Return [x, y] of the center of cell containing provided text 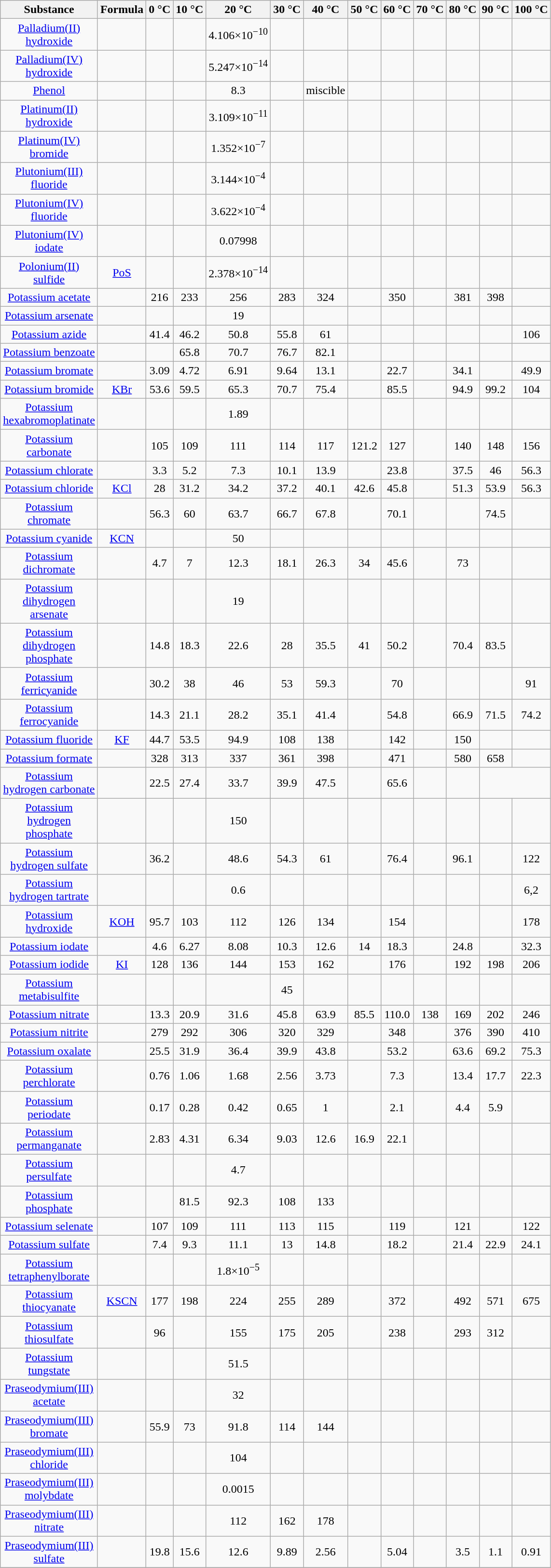
Potassium thiocyanate [49, 1301]
292 [190, 1033]
119 [397, 1227]
1.06 [190, 1076]
9.03 [287, 1138]
50.8 [238, 334]
3.73 [326, 1076]
580 [463, 758]
154 [397, 921]
20.9 [190, 1014]
14 [364, 946]
Potassium permanganate [49, 1138]
224 [238, 1301]
65.3 [238, 389]
Potassium carbonate [49, 446]
Potassium dihydrogen arsenate [49, 601]
6.91 [238, 371]
76.4 [397, 859]
Potassium chloride [49, 489]
50 °C [364, 10]
54.8 [397, 715]
Formula [122, 10]
110.0 [397, 1014]
40.1 [326, 489]
293 [463, 1332]
Potassium chromate [49, 513]
45.6 [397, 563]
30 °C [287, 10]
0.0015 [238, 1489]
Potassium hydrogen phosphate [49, 821]
361 [287, 758]
18.2 [397, 1245]
127 [397, 446]
Potassium nitrate [49, 1014]
10 °C [190, 10]
28.2 [238, 715]
21.4 [463, 1245]
32.3 [531, 946]
KSCN [122, 1301]
Platinum(IV) bromide [49, 147]
0.6 [238, 890]
279 [160, 1033]
233 [190, 297]
176 [397, 965]
3.5 [463, 1552]
63.6 [463, 1051]
Potassium chlorate [49, 470]
Potassium acetate [49, 297]
Plutonium(IV) fluoride [49, 209]
0.91 [531, 1552]
80 °C [463, 10]
9.3 [190, 1245]
83.5 [496, 645]
20 °C [238, 10]
17.7 [496, 1076]
Potassium bromide [49, 389]
48.6 [238, 859]
27.4 [190, 783]
43.8 [326, 1051]
471 [397, 758]
Polonium(II) sulfide [49, 272]
96 [160, 1332]
Palladium(II) hydroxide [49, 35]
KCN [122, 538]
36.4 [238, 1051]
Potassium persulfate [49, 1170]
Potassium hydrogen carbonate [49, 783]
22.6 [238, 645]
Potassium formate [49, 758]
381 [463, 297]
91.8 [238, 1427]
59.3 [326, 683]
4.106×10−10 [238, 35]
40 °C [326, 10]
38 [190, 683]
Potassium hydroxide [49, 921]
Potassium cyanide [49, 538]
Potassium nitrite [49, 1033]
2.1 [397, 1107]
6.34 [238, 1138]
65.8 [190, 353]
156 [531, 446]
3.622×10−4 [238, 209]
53.6 [160, 389]
5.9 [496, 1107]
24.8 [463, 946]
37.2 [287, 489]
Potassium dihydrogen phosphate [49, 645]
Plutonium(IV) iodate [49, 241]
31.2 [190, 489]
44.7 [160, 739]
45 [287, 990]
Potassium sulfate [49, 1245]
100 °C [531, 10]
3.3 [160, 470]
113 [287, 1227]
13 [287, 1245]
70.4 [463, 645]
8.3 [238, 91]
Praseodymium(III) chloride [49, 1458]
136 [190, 965]
0.28 [190, 1107]
99.2 [496, 389]
54.3 [287, 859]
0.65 [287, 1107]
49.9 [531, 371]
328 [160, 758]
2.83 [160, 1138]
Potassium bromate [49, 371]
Praseodymium(III) molybdate [49, 1489]
Potassium metabisulfite [49, 990]
312 [496, 1332]
66.9 [463, 715]
75.3 [531, 1051]
96.1 [463, 859]
22.7 [397, 371]
348 [397, 1033]
53.9 [496, 489]
74.5 [496, 513]
70.1 [397, 513]
117 [326, 446]
216 [160, 297]
11.1 [238, 1245]
9.89 [287, 1552]
22.1 [397, 1138]
50.2 [397, 645]
60 [190, 513]
70 [397, 683]
22.5 [160, 783]
55.8 [287, 334]
4.6 [160, 946]
5.04 [397, 1552]
69.2 [496, 1051]
7.4 [160, 1245]
miscible [326, 91]
60 °C [397, 10]
205 [326, 1332]
148 [496, 446]
75.4 [326, 389]
81.5 [190, 1201]
26.3 [326, 563]
76.7 [287, 353]
50 [238, 538]
Phenol [49, 91]
337 [238, 758]
105 [160, 446]
175 [287, 1332]
106 [531, 334]
9.64 [287, 371]
675 [531, 1301]
47.5 [326, 783]
0.17 [160, 1107]
Potassium periodate [49, 1107]
53.5 [190, 739]
0.42 [238, 1107]
289 [326, 1301]
6.27 [190, 946]
13.9 [326, 470]
63.7 [238, 513]
Praseodymium(III) sulfate [49, 1552]
53 [287, 683]
33.7 [238, 783]
Potassium arsenate [49, 315]
Potassium iodide [49, 965]
140 [463, 446]
41 [364, 645]
32 [238, 1395]
4.72 [190, 371]
74.2 [531, 715]
21.1 [190, 715]
13.4 [463, 1076]
Potassium phosphate [49, 1201]
Potassium ferricyanide [49, 683]
95.7 [160, 921]
313 [190, 758]
65.6 [397, 783]
Potassium iodate [49, 946]
0.76 [160, 1076]
3.109×10−11 [238, 116]
Substance [49, 10]
1.1 [496, 1552]
51.3 [463, 489]
KF [122, 739]
13.3 [160, 1014]
34.1 [463, 371]
37.5 [463, 470]
Potassium fluoride [49, 739]
121 [463, 1227]
71.5 [496, 715]
25.5 [160, 1051]
246 [531, 1014]
134 [326, 921]
Praseodymium(III) acetate [49, 1395]
16.9 [364, 1138]
255 [287, 1301]
12.3 [238, 563]
66.7 [287, 513]
90 °C [496, 10]
324 [326, 297]
53.2 [397, 1051]
KCl [122, 489]
1.89 [238, 414]
46.2 [190, 334]
6,2 [531, 890]
14.3 [160, 715]
31.6 [238, 1014]
55.9 [160, 1427]
63.9 [326, 1014]
13.1 [326, 371]
0 °C [160, 10]
Potassium benzoate [49, 353]
372 [397, 1301]
1.68 [238, 1076]
Potassium tungstate [49, 1364]
59.5 [190, 389]
19.8 [160, 1552]
350 [397, 297]
115 [326, 1227]
206 [531, 965]
70 °C [430, 10]
5.2 [190, 470]
10.1 [287, 470]
107 [160, 1227]
1.8×10−5 [238, 1269]
35.1 [287, 715]
Palladium(IV) hydroxide [49, 66]
15.6 [190, 1552]
22.3 [531, 1076]
4.31 [190, 1138]
18.1 [287, 563]
67.8 [326, 513]
121.2 [364, 446]
492 [463, 1301]
42.6 [364, 489]
4.4 [463, 1107]
91 [531, 683]
571 [496, 1301]
92.3 [238, 1201]
256 [238, 297]
103 [190, 921]
Potassium dichromate [49, 563]
22.9 [496, 1245]
142 [397, 739]
10.3 [287, 946]
30.2 [160, 683]
Plutonium(III) fluoride [49, 178]
177 [160, 1301]
23.8 [397, 470]
8.08 [238, 946]
306 [238, 1033]
329 [326, 1033]
7 [190, 563]
Potassium hydrogen sulfate [49, 859]
Potassium tetraphenylborate [49, 1269]
202 [496, 1014]
PoS [122, 272]
3.09 [160, 371]
Potassium thiosulfate [49, 1332]
169 [463, 1014]
1.352×10−7 [238, 147]
KI [122, 965]
3.144×10−4 [238, 178]
Praseodymium(III) bromate [49, 1427]
KBr [122, 389]
2.378×10−14 [238, 272]
410 [531, 1033]
Potassium perchlorate [49, 1076]
5.247×10−14 [238, 66]
0.07998 [238, 241]
133 [326, 1201]
128 [160, 965]
Potassium ferrocyanide [49, 715]
238 [397, 1332]
153 [287, 965]
31.9 [190, 1051]
36.2 [160, 859]
51.5 [238, 1364]
35.5 [326, 645]
155 [238, 1332]
Potassium oxalate [49, 1051]
Potassium hydrogen tartrate [49, 890]
1 [326, 1107]
658 [496, 758]
376 [463, 1033]
Potassium azide [49, 334]
126 [287, 921]
283 [287, 297]
82.1 [326, 353]
34.2 [238, 489]
34 [364, 563]
192 [463, 965]
390 [496, 1033]
Potassium selenate [49, 1227]
24.1 [531, 1245]
KOH [122, 921]
Platinum(II) hydroxide [49, 116]
Potassium hexabromoplatinate [49, 414]
Praseodymium(III) nitrate [49, 1520]
320 [287, 1033]
